Output the [X, Y] coordinate of the center of the cell containing the given text.  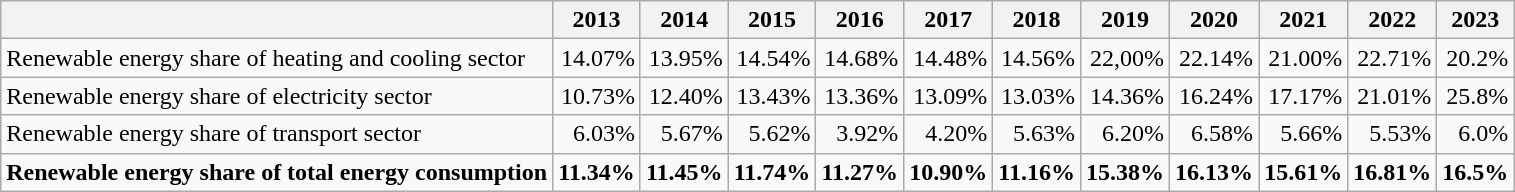
Renewable energy share of total energy consumption [277, 172]
5.53% [1392, 134]
14.07% [597, 58]
14.54% [772, 58]
16.81% [1392, 172]
Renewable energy share of transport sector [277, 134]
13.95% [684, 58]
2014 [684, 20]
3.92% [860, 134]
2023 [1476, 20]
10.90% [948, 172]
16.5% [1476, 172]
12.40% [684, 96]
22.71% [1392, 58]
5.63% [1037, 134]
16.24% [1214, 96]
10.73% [597, 96]
11.16% [1037, 172]
6.03% [597, 134]
13.03% [1037, 96]
5.62% [772, 134]
14.48% [948, 58]
11.45% [684, 172]
21.01% [1392, 96]
13.09% [948, 96]
16.13% [1214, 172]
22,00% [1124, 58]
11.74% [772, 172]
2016 [860, 20]
25.8% [1476, 96]
6.20% [1124, 134]
22.14% [1214, 58]
2015 [772, 20]
2013 [597, 20]
21.00% [1304, 58]
14.68% [860, 58]
2017 [948, 20]
13.36% [860, 96]
2018 [1037, 20]
4.20% [948, 134]
11.27% [860, 172]
2022 [1392, 20]
2021 [1304, 20]
13.43% [772, 96]
14.36% [1124, 96]
5.66% [1304, 134]
14.56% [1037, 58]
5.67% [684, 134]
11.34% [597, 172]
6.0% [1476, 134]
17.17% [1304, 96]
6.58% [1214, 134]
Renewable energy share of electricity sector [277, 96]
2019 [1124, 20]
2020 [1214, 20]
Renewable energy share of heating and cooling sector [277, 58]
15.61% [1304, 172]
20.2% [1476, 58]
15.38% [1124, 172]
